Return [x, y] of the center of cell containing provided text 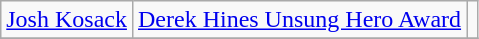
Derek Hines Unsung Hero Award [299, 20]
Josh Kosack [67, 20]
